Extract the (x, y) coordinate from the center of the cell holding the provided text.  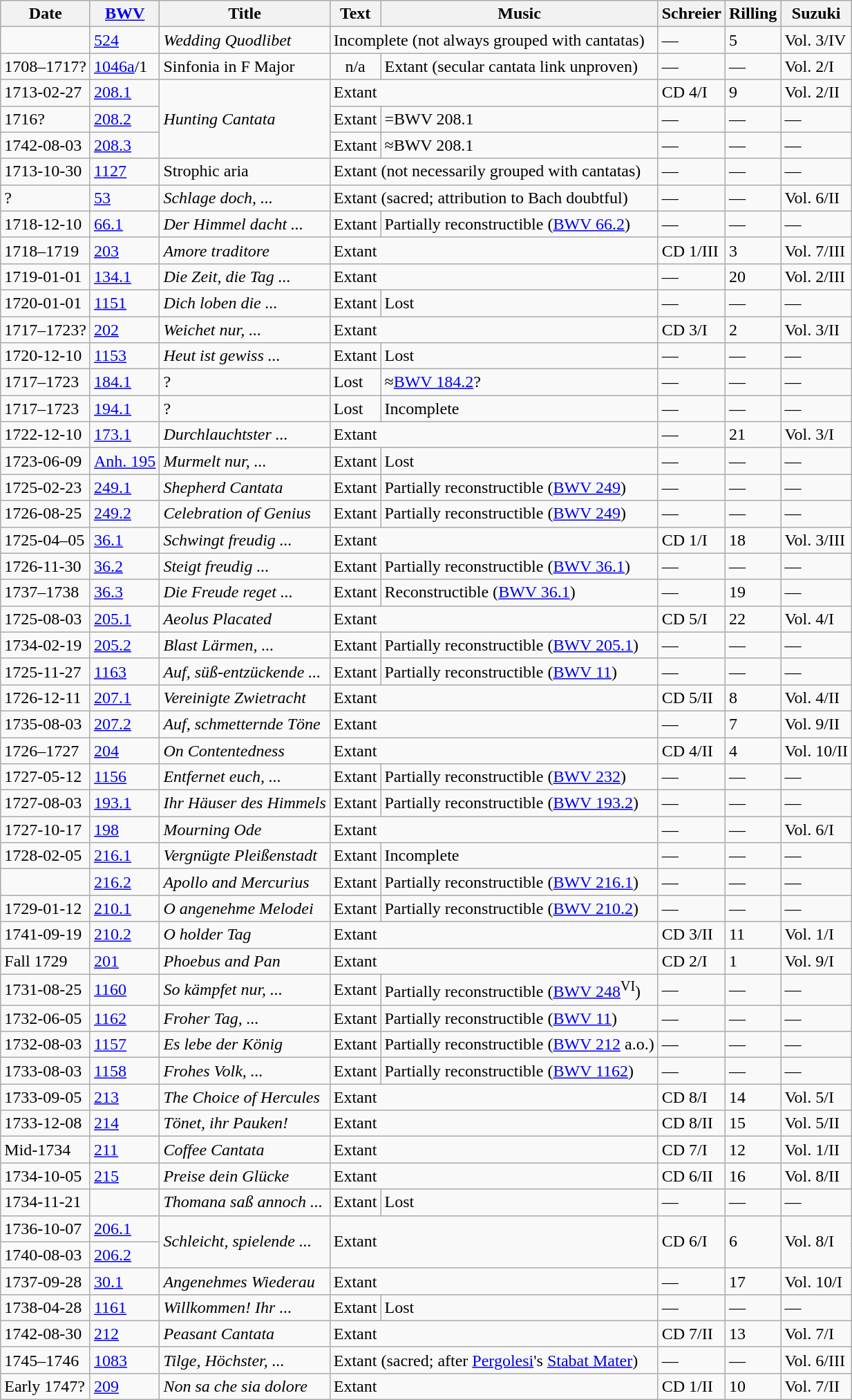
Auf, süß-entzückende ... (245, 671)
1161 (124, 1307)
Vol. 6/III (817, 1360)
211 (124, 1150)
1736-10-07 (46, 1229)
Angenehmes Wiederau (245, 1281)
Amore traditore (245, 250)
249.2 (124, 514)
Es lebe der König (245, 1045)
1733-08-03 (46, 1071)
Heut ist gewiss ... (245, 356)
Incomplete (not always grouped with cantatas) (493, 40)
Suzuki (817, 14)
1726-12-11 (46, 698)
1742-08-30 (46, 1334)
CD 1/III (691, 250)
1713-02-27 (46, 93)
CD 7/II (691, 1334)
1163 (124, 671)
Vol. 3/III (817, 540)
1716? (46, 119)
53 (124, 198)
Vol. 10/II (817, 750)
1728-02-05 (46, 856)
Mourning Ode (245, 830)
1725-04–05 (46, 540)
CD 6/I (691, 1242)
CD 2/I (691, 961)
Extant (sacred; attribution to Bach doubtful) (493, 198)
1737-09-28 (46, 1281)
1713-10-30 (46, 171)
O angenehme Melodei (245, 908)
Steigt freudig ... (245, 566)
1729-01-12 (46, 908)
1153 (124, 356)
1 (752, 961)
1737–1738 (46, 592)
18 (752, 540)
Peasant Cantata (245, 1334)
Partially reconstructible (BWV 210.2) (520, 908)
Celebration of Genius (245, 514)
216.1 (124, 856)
Text (355, 14)
Preise dein Glücke (245, 1176)
36.2 (124, 566)
Partially reconstructible (BWV 205.1) (520, 645)
1725-11-27 (46, 671)
193.1 (124, 803)
Entfernet euch, ... (245, 777)
Vol. 4/I (817, 619)
209 (124, 1386)
CD 4/I (691, 93)
215 (124, 1176)
201 (124, 961)
212 (124, 1334)
1731-08-25 (46, 990)
Vol. 7/II (817, 1386)
16 (752, 1176)
2 (752, 330)
Tilge, Höchster, ... (245, 1360)
1734-10-05 (46, 1176)
14 (752, 1097)
1733-09-05 (46, 1097)
On Contentedness (245, 750)
22 (752, 619)
CD 1/I (691, 540)
Wedding Quodlibet (245, 40)
Blast Lärmen, ... (245, 645)
30.1 (124, 1281)
13 (752, 1334)
Sinfonia in F Major (245, 66)
Partially reconstructible (BWV 36.1) (520, 566)
Tönet, ihr Pauken! (245, 1123)
1718–1719 (46, 250)
184.1 (124, 382)
The Choice of Hercules (245, 1097)
O holder Tag (245, 935)
Reconstructible (BWV 36.1) (520, 592)
So kämpfet nur, ... (245, 990)
Vol. 7/III (817, 250)
Vol. 2/III (817, 277)
Vergnügte Pleißenstadt (245, 856)
5 (752, 40)
Frohes Volk, ... (245, 1071)
10 (752, 1386)
1727-08-03 (46, 803)
Partially reconstructible (BWV 248VI) (520, 990)
Extant (not necessarily grouped with cantatas) (493, 171)
Dich loben die ... (245, 303)
Partially reconstructible (BWV 66.2) (520, 224)
CD 5/I (691, 619)
1725-02-23 (46, 487)
Schreier (691, 14)
Vol. 7/I (817, 1334)
Non sa che sia dolore (245, 1386)
Durchlauchtster ... (245, 435)
=BWV 208.1 (520, 119)
1723-06-09 (46, 461)
208.2 (124, 119)
Schleicht, spielende ... (245, 1242)
134.1 (124, 277)
Vol. 9/II (817, 724)
1046a/1 (124, 66)
Vol. 1/I (817, 935)
216.2 (124, 882)
Strophic aria (245, 171)
Weichet nur, ... (245, 330)
CD 7/I (691, 1150)
1717–1723? (46, 330)
1720-12-10 (46, 356)
1745–1746 (46, 1360)
Mid-1734 (46, 1150)
202 (124, 330)
21 (752, 435)
208.1 (124, 93)
Partially reconstructible (BWV 212 a.o.) (520, 1045)
Vol. 3/IV (817, 40)
Phoebus and Pan (245, 961)
17 (752, 1281)
249.1 (124, 487)
1742-08-03 (46, 145)
Anh. 195 (124, 461)
3 (752, 250)
CD 8/I (691, 1097)
Der Himmel dacht ... (245, 224)
198 (124, 830)
19 (752, 592)
Vol. 3/I (817, 435)
204 (124, 750)
Vol. 6/I (817, 830)
7 (752, 724)
8 (752, 698)
Schwingt freudig ... (245, 540)
66.1 (124, 224)
20 (752, 277)
Vol. 10/I (817, 1281)
Apollo and Mercurius (245, 882)
203 (124, 250)
Auf, schmetternde Töne (245, 724)
Die Zeit, die Tag ... (245, 277)
Schlage doch, ... (245, 198)
Vol. 1/II (817, 1150)
1734-02-19 (46, 645)
1734-11-21 (46, 1202)
36.1 (124, 540)
1157 (124, 1045)
Partially reconstructible (BWV 1162) (520, 1071)
1735-08-03 (46, 724)
15 (752, 1123)
Vereinigte Zwietracht (245, 698)
CD 5/II (691, 698)
6 (752, 1242)
Aeolus Placated (245, 619)
210.2 (124, 935)
1726-08-25 (46, 514)
Extant (sacred; after Pergolesi's Stabat Mater) (493, 1360)
Die Freude reget ... (245, 592)
207.2 (124, 724)
205.2 (124, 645)
n/a (355, 66)
12 (752, 1150)
Willkommen! Ihr ... (245, 1307)
Title (245, 14)
Froher Tag, ... (245, 1018)
1162 (124, 1018)
Early 1747? (46, 1386)
Partially reconstructible (BWV 193.2) (520, 803)
1719-01-01 (46, 277)
Ihr Häuser des Himmels (245, 803)
210.1 (124, 908)
Partially reconstructible (BWV 216.1) (520, 882)
Vol. 5/I (817, 1097)
1720-01-01 (46, 303)
36.3 (124, 592)
1722-12-10 (46, 435)
1718-12-10 (46, 224)
BWV (124, 14)
4 (752, 750)
Fall 1729 (46, 961)
213 (124, 1097)
Vol. 2/I (817, 66)
1732-08-03 (46, 1045)
CD 8/II (691, 1123)
Date (46, 14)
1727-10-17 (46, 830)
11 (752, 935)
Shepherd Cantata (245, 487)
1127 (124, 171)
Vol. 3/II (817, 330)
1732-06-05 (46, 1018)
≈BWV 208.1 (520, 145)
Vol. 4/II (817, 698)
206.2 (124, 1255)
Music (520, 14)
1151 (124, 303)
1725-08-03 (46, 619)
205.1 (124, 619)
Rilling (752, 14)
173.1 (124, 435)
1741-09-19 (46, 935)
1156 (124, 777)
Partially reconstructible (BWV 232) (520, 777)
194.1 (124, 409)
207.1 (124, 698)
CD 1/II (691, 1386)
1726–1727 (46, 750)
Extant (secular cantata link unproven) (520, 66)
9 (752, 93)
1726-11-30 (46, 566)
1160 (124, 990)
Murmelt nur, ... (245, 461)
Hunting Cantata (245, 119)
206.1 (124, 1229)
1733-12-08 (46, 1123)
CD 4/II (691, 750)
Vol. 8/II (817, 1176)
Vol. 2/II (817, 93)
208.3 (124, 145)
Coffee Cantata (245, 1150)
Vol. 6/II (817, 198)
524 (124, 40)
CD 3/I (691, 330)
1158 (124, 1071)
1708–1717? (46, 66)
1727-05-12 (46, 777)
Vol. 8/I (817, 1242)
1083 (124, 1360)
1738-04-28 (46, 1307)
1740-08-03 (46, 1255)
Vol. 5/II (817, 1123)
Thomana saß annoch ... (245, 1202)
Vol. 9/I (817, 961)
CD 6/II (691, 1176)
≈BWV 184.2? (520, 382)
CD 3/II (691, 935)
214 (124, 1123)
